Scan for the cell matching the given text and deliver its [X, Y] coordinate at center. 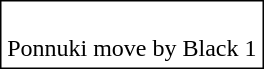
Ponnuki move by Black 1 [132, 34]
